Find where the given text appears and provide that cell's center as (X, Y) coordinate. 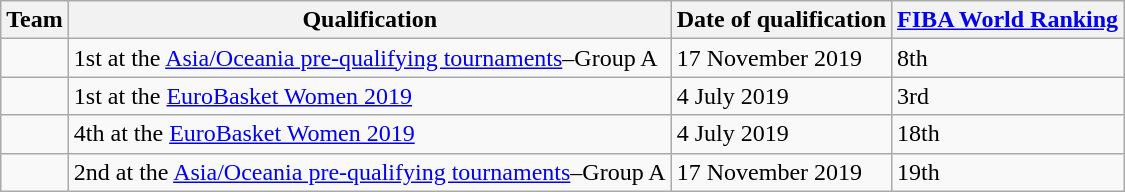
4th at the EuroBasket Women 2019 (370, 134)
Date of qualification (781, 20)
2nd at the Asia/Oceania pre-qualifying tournaments–Group A (370, 172)
19th (1008, 172)
3rd (1008, 96)
8th (1008, 58)
Qualification (370, 20)
FIBA World Ranking (1008, 20)
Team (35, 20)
1st at the Asia/Oceania pre-qualifying tournaments–Group A (370, 58)
1st at the EuroBasket Women 2019 (370, 96)
18th (1008, 134)
